Output the [X, Y] coordinate of the center of the cell containing the given text.  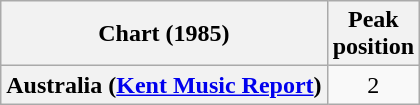
Chart (1985) [164, 34]
Australia (Kent Music Report) [164, 85]
Peakposition [373, 34]
2 [373, 85]
